Detect which cell encompasses the target text, then output its [x, y] center coordinate. 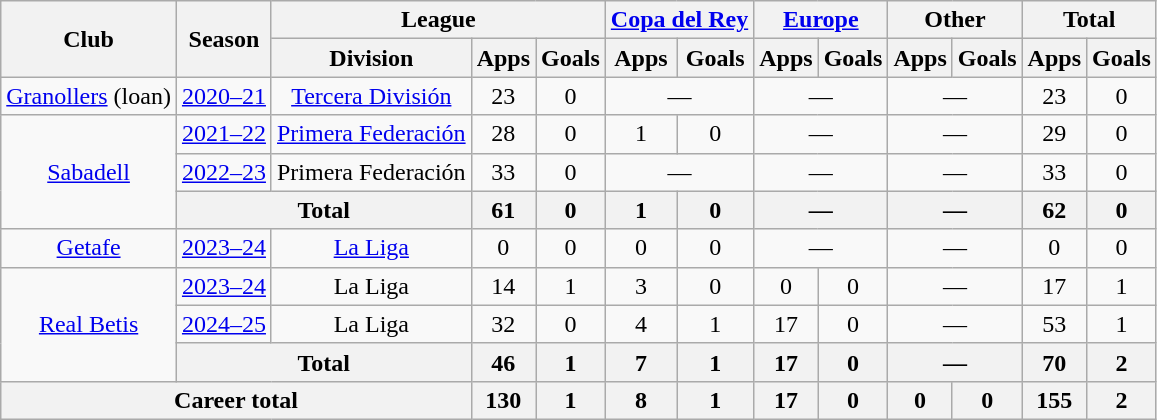
2020–21 [224, 96]
62 [1054, 210]
28 [503, 134]
61 [503, 210]
46 [503, 362]
32 [503, 324]
14 [503, 286]
Season [224, 39]
Copa del Rey [679, 20]
130 [503, 400]
Sabadell [89, 172]
Real Betis [89, 324]
2022–23 [224, 172]
Club [89, 39]
Granollers (loan) [89, 96]
8 [640, 400]
2021–22 [224, 134]
Tercera División [371, 96]
Division [371, 58]
3 [640, 286]
29 [1054, 134]
League [438, 20]
7 [640, 362]
4 [640, 324]
70 [1054, 362]
2024–25 [224, 324]
155 [1054, 400]
Career total [236, 400]
53 [1054, 324]
Other [955, 20]
Europe [821, 20]
Getafe [89, 248]
